Locate the cell with the specified text and output its [x, y] center coordinate. 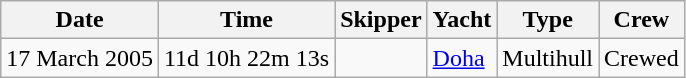
Crew [642, 20]
Multihull [548, 58]
Yacht [462, 20]
Date [80, 20]
Doha [462, 58]
Crewed [642, 58]
17 March 2005 [80, 58]
Type [548, 20]
Time [246, 20]
11d 10h 22m 13s [246, 58]
Skipper [381, 20]
